Provide the (X, Y) coordinate of the cell's center where the given text is located.  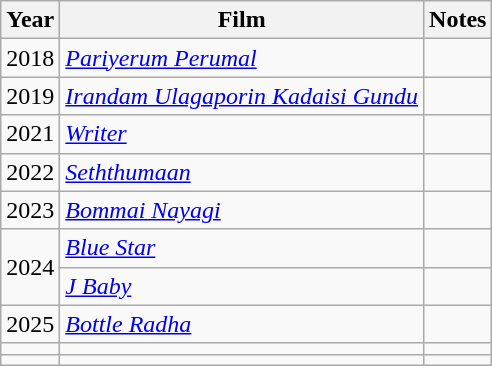
2018 (30, 58)
Writer (242, 134)
Pariyerum Perumal (242, 58)
2022 (30, 172)
2019 (30, 96)
Film (242, 20)
Seththumaan (242, 172)
Bommai Nayagi (242, 210)
Blue Star (242, 248)
Notes (458, 20)
J Baby (242, 286)
2025 (30, 324)
2023 (30, 210)
Bottle Radha (242, 324)
2024 (30, 267)
Irandam Ulagaporin Kadaisi Gundu (242, 96)
Year (30, 20)
2021 (30, 134)
